Locate the cell with the specified text and output its [X, Y] center coordinate. 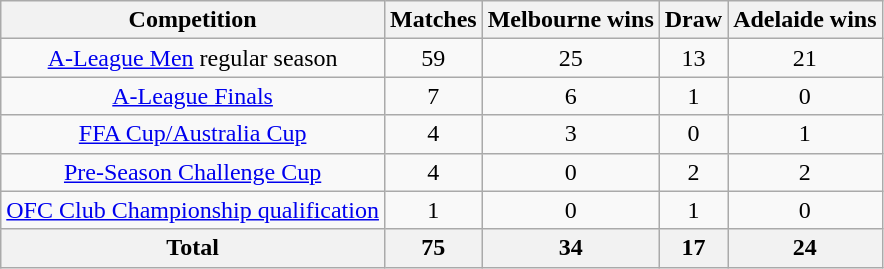
17 [693, 248]
Matches [433, 20]
24 [805, 248]
75 [433, 248]
25 [570, 58]
59 [433, 58]
3 [570, 134]
Competition [193, 20]
Total [193, 248]
Melbourne wins [570, 20]
13 [693, 58]
A-League Finals [193, 96]
6 [570, 96]
Pre-Season Challenge Cup [193, 172]
A-League Men regular season [193, 58]
34 [570, 248]
Draw [693, 20]
7 [433, 96]
FFA Cup/Australia Cup [193, 134]
21 [805, 58]
Adelaide wins [805, 20]
OFC Club Championship qualification [193, 210]
